Return (x, y) of the center of cell containing provided text 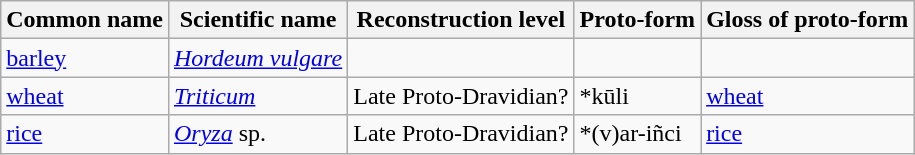
Gloss of proto-form (808, 20)
Hordeum vulgare (258, 58)
Oryza sp. (258, 134)
Common name (85, 20)
Reconstruction level (461, 20)
*kūli (638, 96)
Triticum (258, 96)
Proto-form (638, 20)
Scientific name (258, 20)
barley (85, 58)
*(v)ar-iñci (638, 134)
